Identify which cell holds the provided text, then report its (x, y) central coordinate. 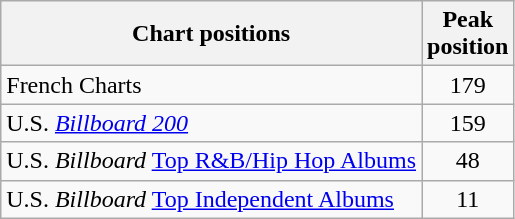
Chart positions (212, 34)
179 (468, 85)
Peakposition (468, 34)
French Charts (212, 85)
48 (468, 161)
U.S. Billboard Top Independent Albums (212, 199)
U.S. Billboard 200 (212, 123)
U.S. Billboard Top R&B/Hip Hop Albums (212, 161)
159 (468, 123)
11 (468, 199)
